Extract the (X, Y) coordinate from the center of the cell holding the provided text.  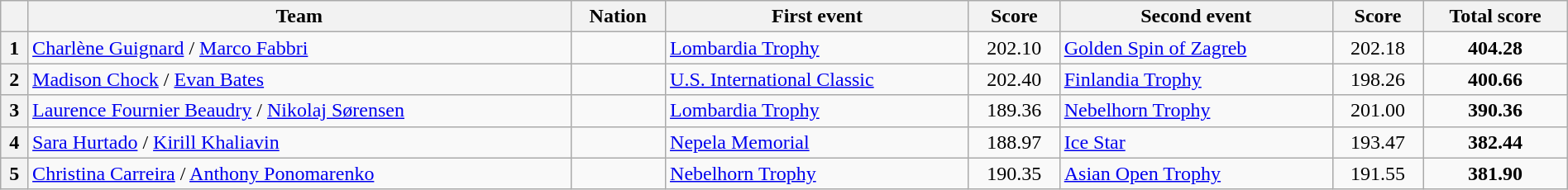
Total score (1495, 17)
190.35 (1014, 173)
Sara Hurtado / Kirill Khaliavin (299, 142)
202.10 (1014, 48)
188.97 (1014, 142)
Golden Spin of Zagreb (1196, 48)
202.18 (1378, 48)
400.66 (1495, 79)
Laurence Fournier Beaudry / Nikolaj Sørensen (299, 111)
381.90 (1495, 173)
201.00 (1378, 111)
Christina Carreira / Anthony Ponomarenko (299, 173)
5 (15, 173)
390.36 (1495, 111)
Nepela Memorial (817, 142)
First event (817, 17)
193.47 (1378, 142)
3 (15, 111)
U.S. International Classic (817, 79)
Second event (1196, 17)
2 (15, 79)
191.55 (1378, 173)
382.44 (1495, 142)
1 (15, 48)
Asian Open Trophy (1196, 173)
198.26 (1378, 79)
Ice Star (1196, 142)
Charlène Guignard / Marco Fabbri (299, 48)
404.28 (1495, 48)
202.40 (1014, 79)
Finlandia Trophy (1196, 79)
4 (15, 142)
Nation (619, 17)
Team (299, 17)
189.36 (1014, 111)
Madison Chock / Evan Bates (299, 79)
